Return the (x, y) coordinate for the center point of the cell that contains the specified text.  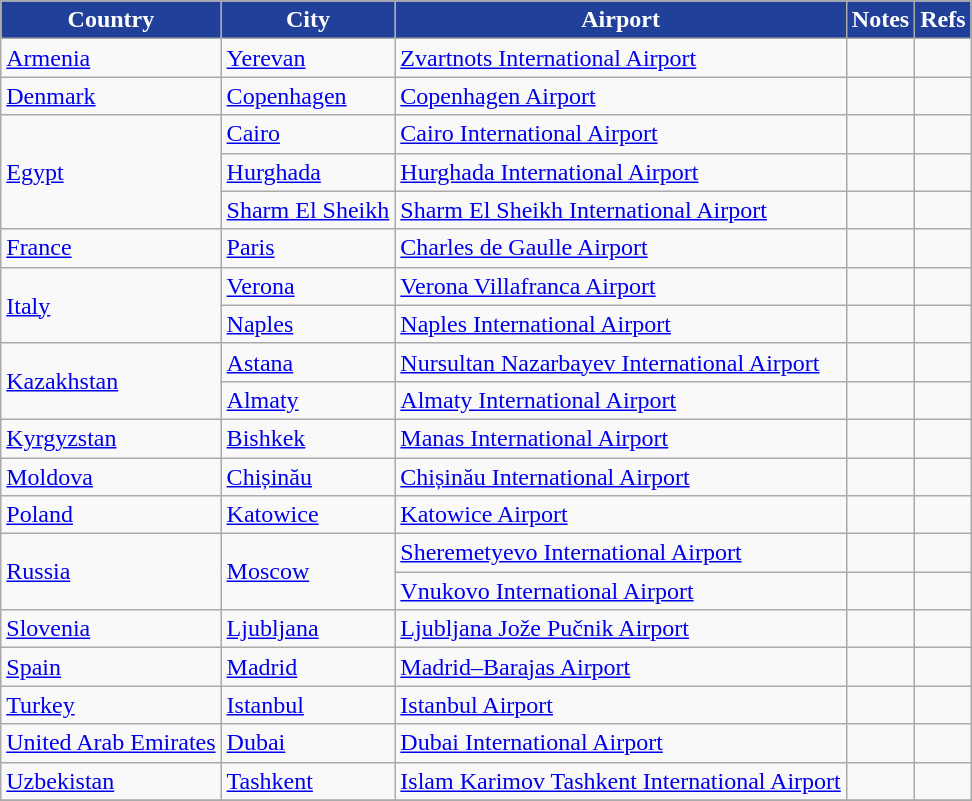
Russia (111, 572)
Italy (111, 305)
Almaty (308, 400)
Astana (308, 362)
Egypt (111, 172)
Istanbul (308, 705)
Sharm El Sheikh International Airport (621, 210)
Cairo (308, 134)
Sheremetyevo International Airport (621, 553)
Charles de Gaulle Airport (621, 248)
Ljubljana Jože Pučnik Airport (621, 629)
Almaty International Airport (621, 400)
Kyrgyzstan (111, 438)
Katowice Airport (621, 515)
Ljubljana (308, 629)
Spain (111, 667)
Kazakhstan (111, 381)
Chișinău International Airport (621, 477)
Moldova (111, 477)
Naples International Airport (621, 324)
City (308, 20)
Naples (308, 324)
Paris (308, 248)
Manas International Airport (621, 438)
Vnukovo International Airport (621, 591)
Madrid (308, 667)
Yerevan (308, 58)
Chișinău (308, 477)
Turkey (111, 705)
Bishkek (308, 438)
Slovenia (111, 629)
Verona (308, 286)
Armenia (111, 58)
Verona Villafranca Airport (621, 286)
Denmark (111, 96)
Refs (943, 20)
Tashkent (308, 781)
Cairo International Airport (621, 134)
Notes (880, 20)
Madrid–Barajas Airport (621, 667)
Copenhagen (308, 96)
Katowice (308, 515)
United Arab Emirates (111, 743)
Poland (111, 515)
Moscow (308, 572)
Sharm El Sheikh (308, 210)
France (111, 248)
Nursultan Nazarbayev International Airport (621, 362)
Dubai (308, 743)
Zvartnots International Airport (621, 58)
Uzbekistan (111, 781)
Country (111, 20)
Istanbul Airport (621, 705)
Hurghada International Airport (621, 172)
Airport (621, 20)
Hurghada (308, 172)
Islam Karimov Tashkent International Airport (621, 781)
Dubai International Airport (621, 743)
Copenhagen Airport (621, 96)
